Return the [x, y] coordinate for the center point of the cell that contains the specified text.  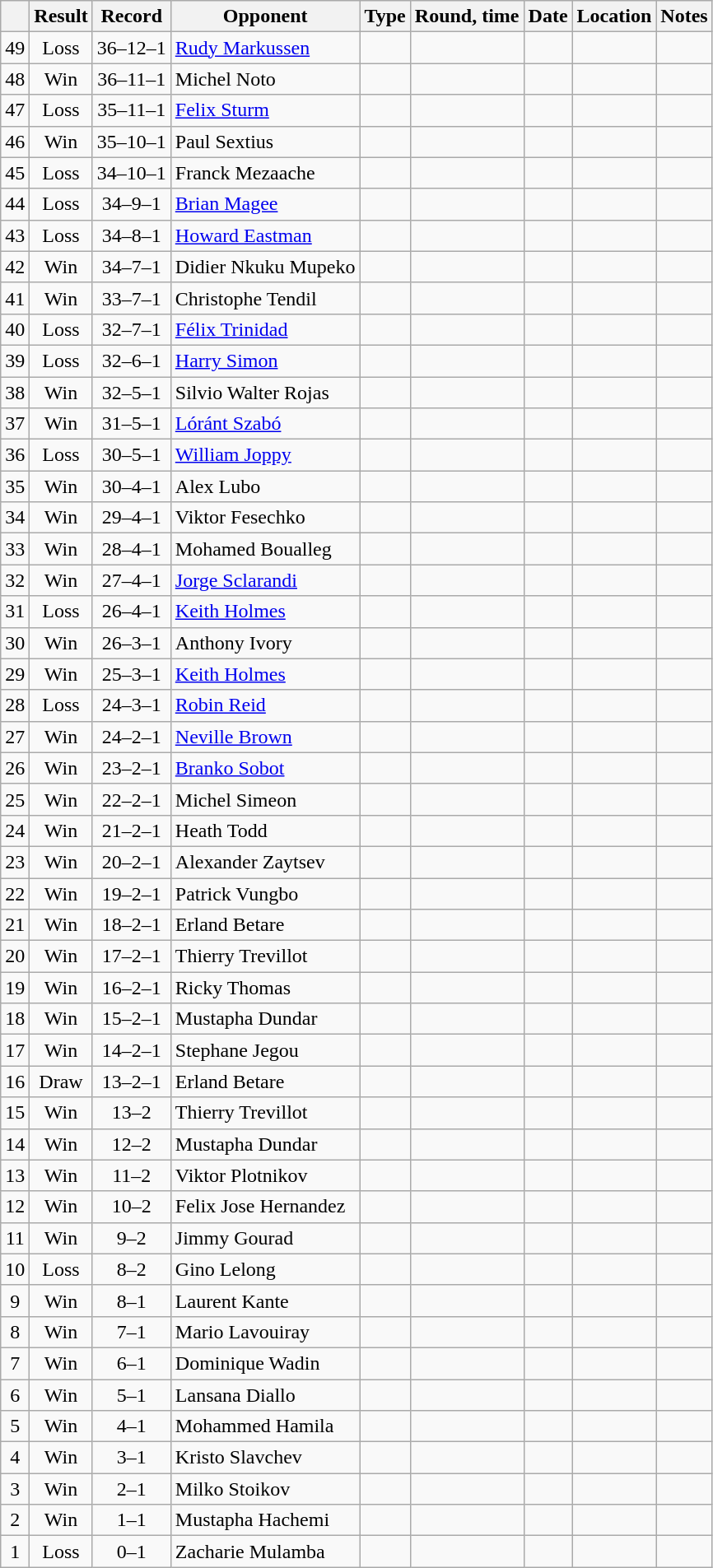
18–2–1 [132, 925]
25–3–1 [132, 674]
Mustapha Hachemi [265, 1520]
16–2–1 [132, 988]
43 [15, 235]
Ricky Thomas [265, 988]
Location [614, 16]
Lansana Diallo [265, 1395]
Didier Nkuku Mupeko [265, 267]
19 [15, 988]
29–4–1 [132, 518]
Branko Sobot [265, 768]
Opponent [265, 16]
Mohammed Hamila [265, 1426]
22 [15, 893]
28 [15, 705]
Record [132, 16]
Draw [61, 1082]
5–1 [132, 1395]
Alex Lubo [265, 486]
25 [15, 799]
Result [61, 16]
Stephane Jegou [265, 1050]
Robin Reid [265, 705]
36–11–1 [132, 79]
3 [15, 1489]
27 [15, 737]
William Joppy [265, 455]
Silvio Walter Rojas [265, 393]
Franck Mezaache [265, 173]
8 [15, 1332]
39 [15, 361]
2 [15, 1520]
41 [15, 298]
6–1 [132, 1363]
7 [15, 1363]
Neville Brown [265, 737]
Christophe Tendil [265, 298]
17–2–1 [132, 956]
11–2 [132, 1175]
26–3–1 [132, 643]
31 [15, 612]
26 [15, 768]
34–8–1 [132, 235]
0–1 [132, 1552]
Michel Noto [265, 79]
45 [15, 173]
Mario Lavouiray [265, 1332]
32–6–1 [132, 361]
48 [15, 79]
Felix Jose Hernandez [265, 1207]
40 [15, 329]
12 [15, 1207]
32 [15, 580]
24–3–1 [132, 705]
35 [15, 486]
14–2–1 [132, 1050]
30 [15, 643]
Rudy Markussen [265, 48]
34–7–1 [132, 267]
Felix Sturm [265, 110]
36 [15, 455]
44 [15, 204]
5 [15, 1426]
8–1 [132, 1300]
33–7–1 [132, 298]
Milko Stoikov [265, 1489]
26–4–1 [132, 612]
23 [15, 862]
14 [15, 1144]
21–2–1 [132, 831]
13–2–1 [132, 1082]
37 [15, 424]
36–12–1 [132, 48]
24 [15, 831]
23–2–1 [132, 768]
28–4–1 [132, 549]
Félix Trinidad [265, 329]
Brian Magee [265, 204]
13–2 [132, 1113]
1–1 [132, 1520]
35–10–1 [132, 142]
10–2 [132, 1207]
6 [15, 1395]
47 [15, 110]
32–7–1 [132, 329]
Patrick Vungbo [265, 893]
27–4–1 [132, 580]
30–5–1 [132, 455]
33 [15, 549]
Date [548, 16]
15–2–1 [132, 1019]
15 [15, 1113]
46 [15, 142]
9–2 [132, 1238]
49 [15, 48]
3–1 [132, 1458]
32–5–1 [132, 393]
17 [15, 1050]
8–2 [132, 1269]
19–2–1 [132, 893]
Round, time [467, 16]
Lóránt Szabó [265, 424]
4 [15, 1458]
11 [15, 1238]
18 [15, 1019]
Harry Simon [265, 361]
24–2–1 [132, 737]
Viktor Plotnikov [265, 1175]
Dominique Wadin [265, 1363]
4–1 [132, 1426]
30–4–1 [132, 486]
Laurent Kante [265, 1300]
31–5–1 [132, 424]
Anthony Ivory [265, 643]
1 [15, 1552]
7–1 [132, 1332]
Paul Sextius [265, 142]
10 [15, 1269]
Mohamed Boualleg [265, 549]
Kristo Slavchev [265, 1458]
Michel Simeon [265, 799]
16 [15, 1082]
Gino Lelong [265, 1269]
42 [15, 267]
13 [15, 1175]
Heath Todd [265, 831]
Zacharie Mulamba [265, 1552]
22–2–1 [132, 799]
34–9–1 [132, 204]
35–11–1 [132, 110]
34–10–1 [132, 173]
9 [15, 1300]
Jimmy Gourad [265, 1238]
2–1 [132, 1489]
Type [385, 16]
Viktor Fesechko [265, 518]
20–2–1 [132, 862]
12–2 [132, 1144]
Notes [684, 16]
29 [15, 674]
34 [15, 518]
Alexander Zaytsev [265, 862]
Howard Eastman [265, 235]
20 [15, 956]
21 [15, 925]
Jorge Sclarandi [265, 580]
38 [15, 393]
